Return [x, y] of the center of cell containing provided text 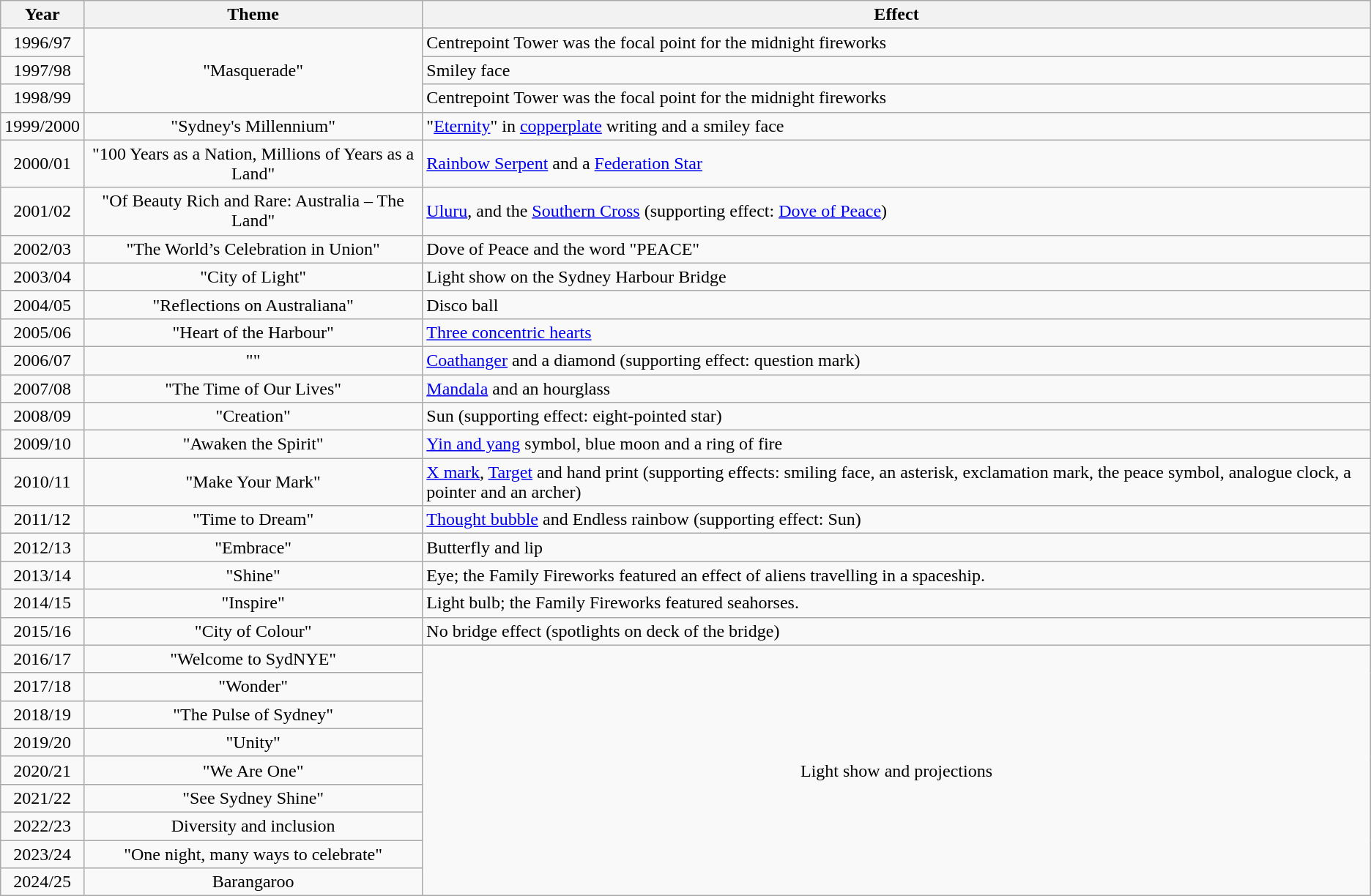
2001/02 [42, 211]
"Eternity" in copperplate writing and a smiley face [896, 126]
"Creation" [253, 417]
2010/11 [42, 482]
Barangaroo [253, 882]
2007/08 [42, 389]
Rainbow Serpent and a Federation Star [896, 164]
"Welcome to SydNYE" [253, 659]
2014/15 [42, 603]
Smiley face [896, 70]
2018/19 [42, 714]
Yin and yang symbol, blue moon and a ring of fire [896, 444]
"City of Light" [253, 277]
2009/10 [42, 444]
"We Are One" [253, 770]
"100 Years as a Nation, Millions of Years as a Land" [253, 164]
2002/03 [42, 249]
Disco ball [896, 305]
Uluru, and the Southern Cross (supporting effect: Dove of Peace) [896, 211]
"Heart of the Harbour" [253, 332]
2017/18 [42, 687]
"Time to Dream" [253, 520]
"Awaken the Spirit" [253, 444]
"The World’s Celebration in Union" [253, 249]
2013/14 [42, 575]
"Sydney's Millennium" [253, 126]
2005/06 [42, 332]
Eye; the Family Fireworks featured an effect of aliens travelling in a spaceship. [896, 575]
2019/20 [42, 742]
2011/12 [42, 520]
Light show on the Sydney Harbour Bridge [896, 277]
2022/23 [42, 826]
2004/05 [42, 305]
1997/98 [42, 70]
"Unity" [253, 742]
"Masquerade" [253, 70]
"" [253, 360]
"Make Your Mark" [253, 482]
2023/24 [42, 854]
1998/99 [42, 98]
No bridge effect (spotlights on deck of the bridge) [896, 631]
Sun (supporting effect: eight-pointed star) [896, 417]
2008/09 [42, 417]
"Wonder" [253, 687]
"The Pulse of Sydney" [253, 714]
1996/97 [42, 42]
2006/07 [42, 360]
"See Sydney Shine" [253, 798]
2020/21 [42, 770]
2003/04 [42, 277]
"Embrace" [253, 548]
Effect [896, 15]
Butterfly and lip [896, 548]
"One night, many ways to celebrate" [253, 854]
Thought bubble and Endless rainbow (supporting effect: Sun) [896, 520]
"The Time of Our Lives" [253, 389]
"Of Beauty Rich and Rare: Australia – The Land" [253, 211]
"Reflections on Australiana" [253, 305]
Light show and projections [896, 770]
2000/01 [42, 164]
Mandala and an hourglass [896, 389]
Year [42, 15]
2012/13 [42, 548]
Theme [253, 15]
2016/17 [42, 659]
Diversity and inclusion [253, 826]
Dove of Peace and the word "PEACE" [896, 249]
2021/22 [42, 798]
2015/16 [42, 631]
2024/25 [42, 882]
"Inspire" [253, 603]
"Shine" [253, 575]
1999/2000 [42, 126]
Coathanger and a diamond (supporting effect: question mark) [896, 360]
Three concentric hearts [896, 332]
Light bulb; the Family Fireworks featured seahorses. [896, 603]
"City of Colour" [253, 631]
